Search for the cell housing the specified text and yield its (X, Y) center coordinate. 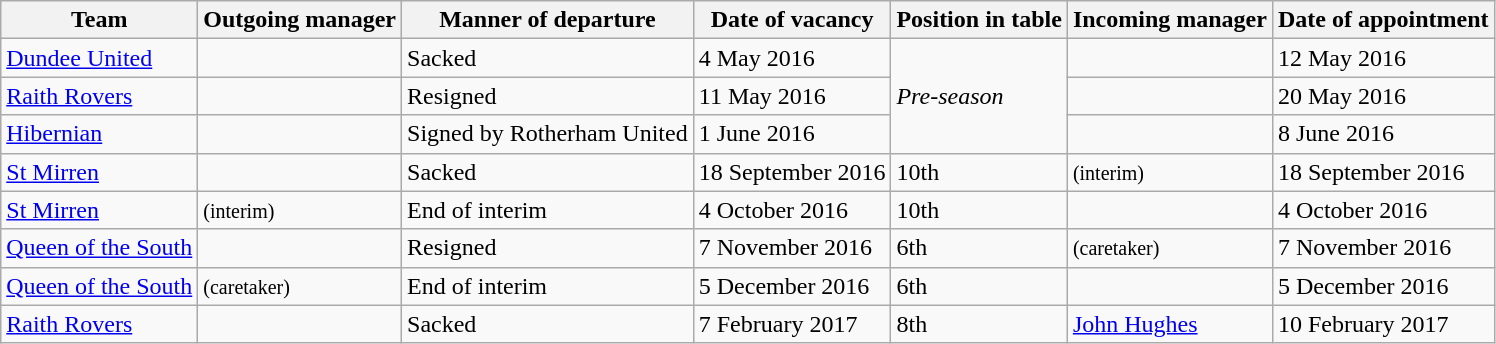
10 February 2017 (1383, 324)
4 May 2016 (792, 58)
Position in table (979, 20)
7 February 2017 (792, 324)
Outgoing manager (300, 20)
Team (100, 20)
11 May 2016 (792, 96)
John Hughes (1170, 324)
20 May 2016 (1383, 96)
8 June 2016 (1383, 134)
Signed by Rotherham United (548, 134)
Hibernian (100, 134)
1 June 2016 (792, 134)
Dundee United (100, 58)
Date of vacancy (792, 20)
12 May 2016 (1383, 58)
Manner of departure (548, 20)
Pre-season (979, 96)
Date of appointment (1383, 20)
8th (979, 324)
Incoming manager (1170, 20)
